Provide the [x, y] coordinate of the cell's center where the given text is located.  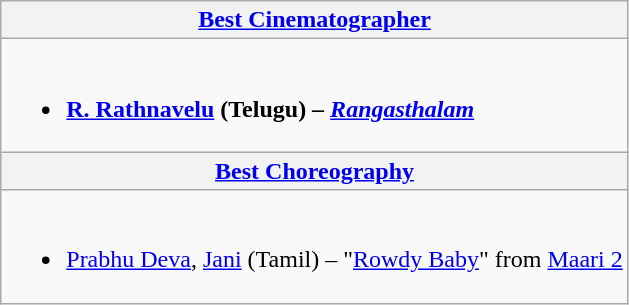
R. Rathnavelu (Telugu) – Rangasthalam [315, 96]
Best Choreography [315, 171]
Best Cinematographer [315, 20]
Prabhu Deva, Jani (Tamil) – "Rowdy Baby" from Maari 2 [315, 246]
